From the cell containing the given text, extract its center point as (x, y) coordinate. 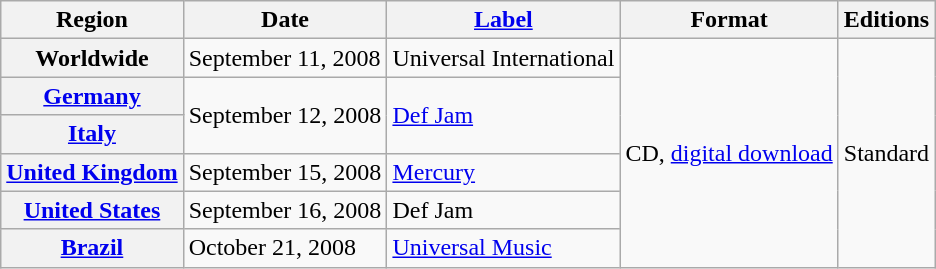
Date (285, 20)
Brazil (92, 248)
Editions (886, 20)
September 15, 2008 (285, 172)
September 16, 2008 (285, 210)
United Kingdom (92, 172)
Format (729, 20)
Label (504, 20)
Mercury (504, 172)
Italy (92, 134)
Standard (886, 153)
October 21, 2008 (285, 248)
Worldwide (92, 58)
September 11, 2008 (285, 58)
September 12, 2008 (285, 115)
Universal Music (504, 248)
United States (92, 210)
CD, digital download (729, 153)
Germany (92, 96)
Region (92, 20)
Universal International (504, 58)
